Determine the [X, Y] coordinate at the center of the cell enclosing the given text.  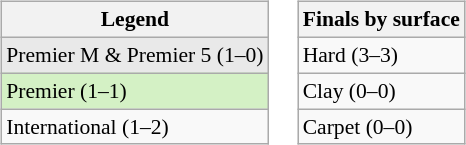
Finals by surface [382, 20]
International (1–2) [134, 127]
Carpet (0–0) [382, 127]
Legend [134, 20]
Clay (0–0) [382, 91]
Premier (1–1) [134, 91]
Premier M & Premier 5 (1–0) [134, 55]
Hard (3–3) [382, 55]
